Detect which cell encompasses the target text, then output its (x, y) center coordinate. 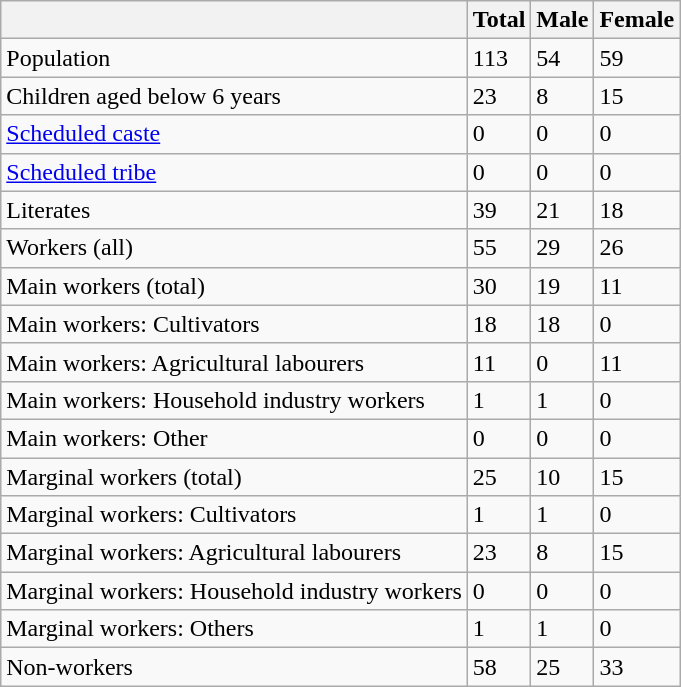
Scheduled caste (234, 134)
21 (562, 210)
Non-workers (234, 667)
39 (499, 210)
19 (562, 286)
Marginal workers: Cultivators (234, 515)
54 (562, 58)
Main workers: Cultivators (234, 324)
Population (234, 58)
59 (637, 58)
Main workers: Other (234, 438)
58 (499, 667)
10 (562, 477)
Female (637, 20)
Workers (all) (234, 248)
29 (562, 248)
30 (499, 286)
Marginal workers (total) (234, 477)
Main workers: Household industry workers (234, 400)
Male (562, 20)
Total (499, 20)
Marginal workers: Household industry workers (234, 591)
Children aged below 6 years (234, 96)
Main workers (total) (234, 286)
Marginal workers: Others (234, 629)
Scheduled tribe (234, 172)
Main workers: Agricultural labourers (234, 362)
113 (499, 58)
Literates (234, 210)
26 (637, 248)
55 (499, 248)
Marginal workers: Agricultural labourers (234, 553)
33 (637, 667)
